Determine the (X, Y) coordinate at the center of the cell enclosing the given text.  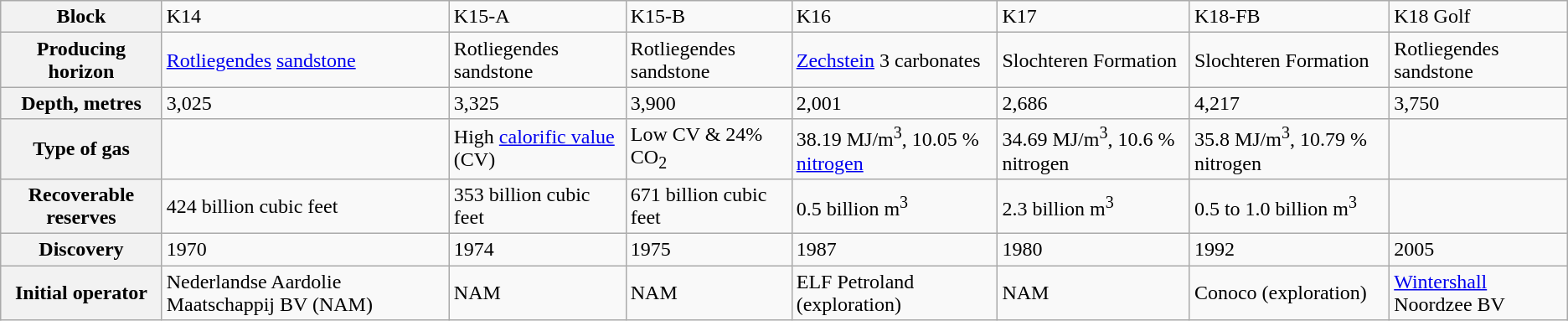
1987 (895, 250)
3,025 (305, 103)
K18-FB (1289, 17)
Low CV & 24% CO2 (709, 149)
1974 (538, 250)
Wintershall Noordzee BV (1479, 293)
Initial operator (81, 293)
0.5 to 1.0 billion m3 (1289, 206)
K17 (1094, 17)
424 billion cubic feet (305, 206)
38.19 MJ/m3, 10.05 % nitrogen (895, 149)
Recoverable reserves (81, 206)
2,001 (895, 103)
K18 Golf (1479, 17)
34.69 MJ/m3, 10.6 % nitrogen (1094, 149)
1980 (1094, 250)
2.3 billion m3 (1094, 206)
3,750 (1479, 103)
0.5 billion m3 (895, 206)
Type of gas (81, 149)
K15-A (538, 17)
3,900 (709, 103)
K16 (895, 17)
Conoco (exploration) (1289, 293)
High calorific value (CV) (538, 149)
ELF Petroland (exploration) (895, 293)
Nederlandse Aardolie Maatschappij BV (NAM) (305, 293)
3,325 (538, 103)
Depth, metres (81, 103)
671 billion cubic feet (709, 206)
2,686 (1094, 103)
1970 (305, 250)
4,217 (1289, 103)
Producing horizon (81, 60)
2005 (1479, 250)
Discovery (81, 250)
Zechstein 3 carbonates (895, 60)
K14 (305, 17)
35.8 MJ/m3, 10.79 % nitrogen (1289, 149)
Block (81, 17)
353 billion cubic feet (538, 206)
K15-B (709, 17)
1992 (1289, 250)
1975 (709, 250)
